Pinpoint the cell where the given text exists, returning its (x, y) midpoint coordinate. 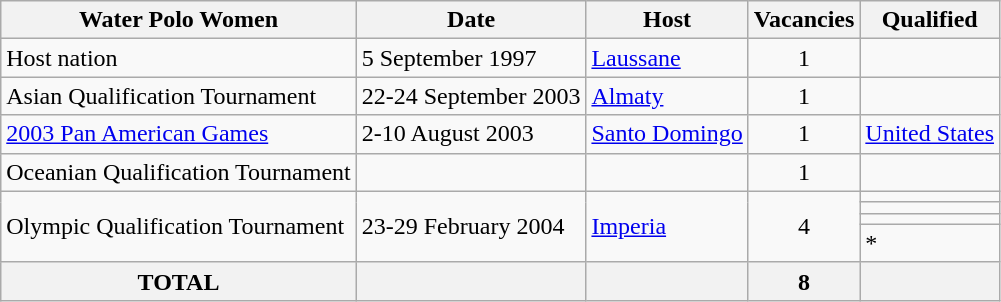
Asian Qualification Tournament (178, 96)
United States (930, 134)
22-24 September 2003 (471, 96)
Date (471, 20)
TOTAL (178, 281)
Laussane (667, 58)
4 (804, 226)
Host nation (178, 58)
2003 Pan American Games (178, 134)
Olympic Qualification Tournament (178, 226)
* (930, 243)
Qualified (930, 20)
Water Polo Women (178, 20)
5 September 1997 (471, 58)
Vacancies (804, 20)
8 (804, 281)
Imperia (667, 226)
Almaty (667, 96)
2-10 August 2003 (471, 134)
Host (667, 20)
Santo Domingo (667, 134)
Oceanian Qualification Tournament (178, 172)
23-29 February 2004 (471, 226)
